Extract the [x, y] coordinate from the center of the cell holding the provided text.  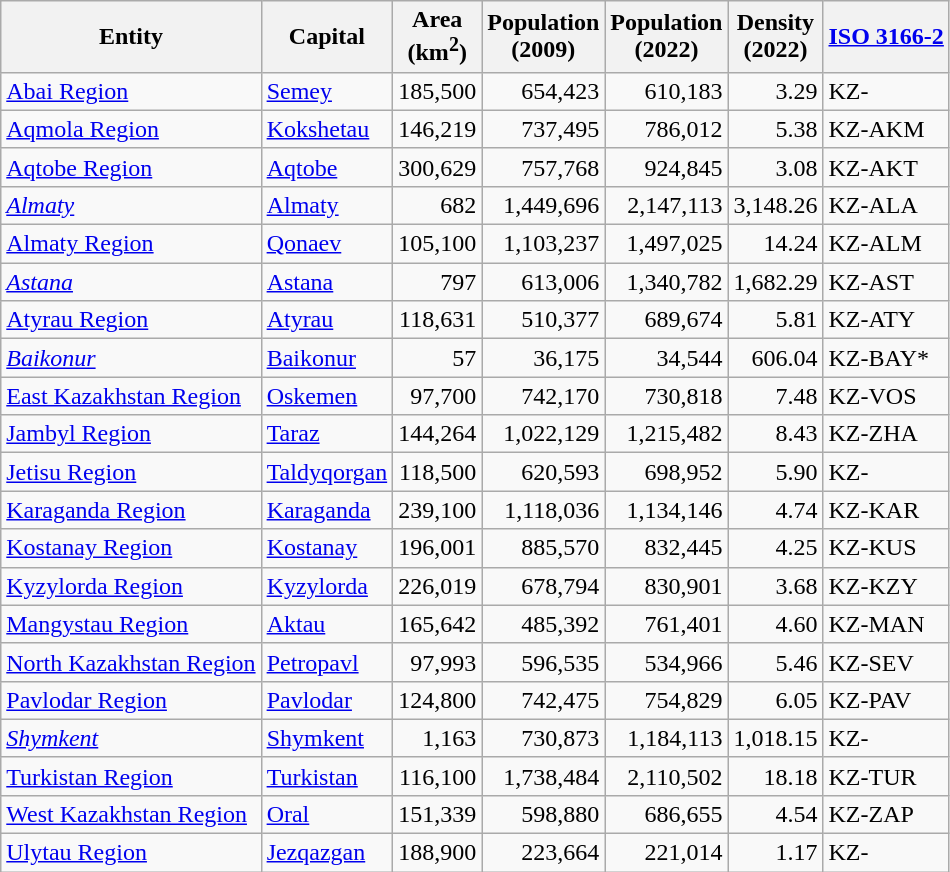
1,103,237 [544, 244]
118,631 [438, 320]
KZ-PAV [886, 700]
885,570 [544, 548]
Jambyl Region [131, 434]
1,184,113 [666, 738]
KZ-VOS [886, 396]
1,022,129 [544, 434]
185,500 [438, 91]
5.46 [776, 662]
239,100 [438, 510]
4.60 [776, 624]
3.29 [776, 91]
Jetisu Region [131, 472]
Abai Region [131, 91]
1,340,782 [666, 282]
534,966 [666, 662]
East Kazakhstan Region [131, 396]
924,845 [666, 167]
1,018.15 [776, 738]
4.74 [776, 510]
300,629 [438, 167]
Mangystau Region [131, 624]
144,264 [438, 434]
Pavlodar Region [131, 700]
Pavlodar [327, 700]
Kyzylorda [327, 586]
North Kazakhstan Region [131, 662]
5.90 [776, 472]
KZ-KZY [886, 586]
Aktau [327, 624]
654,423 [544, 91]
598,880 [544, 814]
610,183 [666, 91]
KZ-BAY* [886, 358]
606.04 [776, 358]
Area(km2) [438, 37]
151,339 [438, 814]
6.05 [776, 700]
Karaganda Region [131, 510]
1.17 [776, 853]
Entity [131, 37]
Kokshetau [327, 129]
832,445 [666, 548]
3.68 [776, 586]
Qonaev [327, 244]
1,215,482 [666, 434]
596,535 [544, 662]
18.18 [776, 776]
116,100 [438, 776]
KZ-ALM [886, 244]
730,818 [666, 396]
7.48 [776, 396]
2,110,502 [666, 776]
Taldyqorgan [327, 472]
Aqtobe Region [131, 167]
620,593 [544, 472]
686,655 [666, 814]
KZ-MAN [886, 624]
Petropavl [327, 662]
485,392 [544, 624]
742,475 [544, 700]
223,664 [544, 853]
1,134,146 [666, 510]
Population (2022) [666, 37]
689,674 [666, 320]
KZ-KUS [886, 548]
1,118,036 [544, 510]
36,175 [544, 358]
786,012 [666, 129]
730,873 [544, 738]
KZ-ATY [886, 320]
754,829 [666, 700]
3,148.26 [776, 205]
Kostanay Region [131, 548]
105,100 [438, 244]
97,993 [438, 662]
Turkistan Region [131, 776]
Density(2022) [776, 37]
34,544 [666, 358]
KZ-AKT [886, 167]
226,019 [438, 586]
Semey [327, 91]
761,401 [666, 624]
West Kazakhstan Region [131, 814]
221,014 [666, 853]
Atyrau Region [131, 320]
KZ-ALA [886, 205]
Taraz [327, 434]
Population (2009) [544, 37]
KZ-AKM [886, 129]
1,738,484 [544, 776]
Turkistan [327, 776]
Karaganda [327, 510]
4.25 [776, 548]
3.08 [776, 167]
KZ-ZAP [886, 814]
Capital [327, 37]
8.43 [776, 434]
ISO 3166-2 [886, 37]
KZ-AST [886, 282]
1,449,696 [544, 205]
124,800 [438, 700]
97,700 [438, 396]
KZ-ZHA [886, 434]
1,497,025 [666, 244]
146,219 [438, 129]
742,170 [544, 396]
698,952 [666, 472]
KZ-TUR [886, 776]
5.81 [776, 320]
Kyzylorda Region [131, 586]
Atyrau [327, 320]
678,794 [544, 586]
Almaty Region [131, 244]
196,001 [438, 548]
14.24 [776, 244]
118,500 [438, 472]
797 [438, 282]
Oral [327, 814]
1,682.29 [776, 282]
188,900 [438, 853]
Ulytau Region [131, 853]
4.54 [776, 814]
5.38 [776, 129]
Kostanay [327, 548]
613,006 [544, 282]
57 [438, 358]
Oskemen [327, 396]
682 [438, 205]
Jezqazgan [327, 853]
737,495 [544, 129]
KZ-SEV [886, 662]
830,901 [666, 586]
2,147,113 [666, 205]
165,642 [438, 624]
KZ-KAR [886, 510]
510,377 [544, 320]
757,768 [544, 167]
Aqmola Region [131, 129]
1,163 [438, 738]
Aqtobe [327, 167]
